Scan for the cell matching the given text and deliver its [X, Y] coordinate at center. 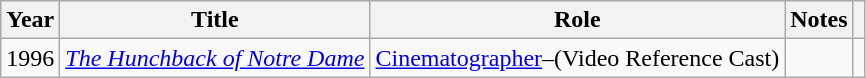
Notes [819, 20]
Year [30, 20]
The Hunchback of Notre Dame [215, 58]
1996 [30, 58]
Role [578, 20]
Title [215, 20]
Cinematographer–(Video Reference Cast) [578, 58]
